Scan for the cell matching the given text and deliver its [X, Y] coordinate at center. 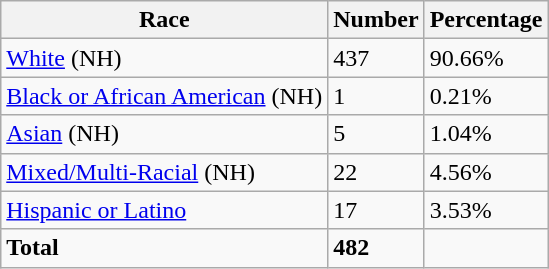
Race [164, 20]
1.04% [486, 134]
Percentage [486, 20]
Asian (NH) [164, 134]
22 [376, 172]
17 [376, 210]
0.21% [486, 96]
3.53% [486, 210]
White (NH) [164, 58]
437 [376, 58]
5 [376, 134]
Hispanic or Latino [164, 210]
Mixed/Multi-Racial (NH) [164, 172]
90.66% [486, 58]
Black or African American (NH) [164, 96]
4.56% [486, 172]
Total [164, 248]
Number [376, 20]
1 [376, 96]
482 [376, 248]
